Return [X, Y] of the center of cell containing provided text 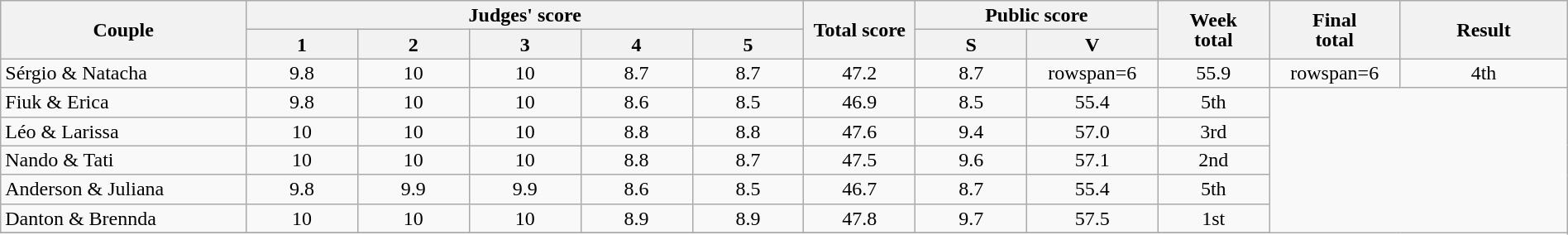
2 [414, 45]
4 [637, 45]
47.8 [860, 218]
V [1092, 45]
Nando & Tati [124, 161]
57.5 [1092, 218]
47.2 [860, 73]
57.1 [1092, 161]
2nd [1214, 161]
5 [748, 45]
47.6 [860, 131]
3rd [1214, 131]
46.7 [860, 189]
Judges' score [525, 15]
9.6 [971, 161]
57.0 [1092, 131]
Anderson & Juliana [124, 189]
1st [1214, 218]
Finaltotal [1335, 30]
55.9 [1214, 73]
9.4 [971, 131]
Couple [124, 30]
Result [1484, 30]
9.7 [971, 218]
4th [1484, 73]
46.9 [860, 103]
Danton & Brennda [124, 218]
Léo & Larissa [124, 131]
Public score [1037, 15]
Sérgio & Natacha [124, 73]
1 [303, 45]
3 [524, 45]
Fiuk & Erica [124, 103]
S [971, 45]
Weektotal [1214, 30]
Total score [860, 30]
47.5 [860, 161]
